Search for the cell housing the specified text and yield its [x, y] center coordinate. 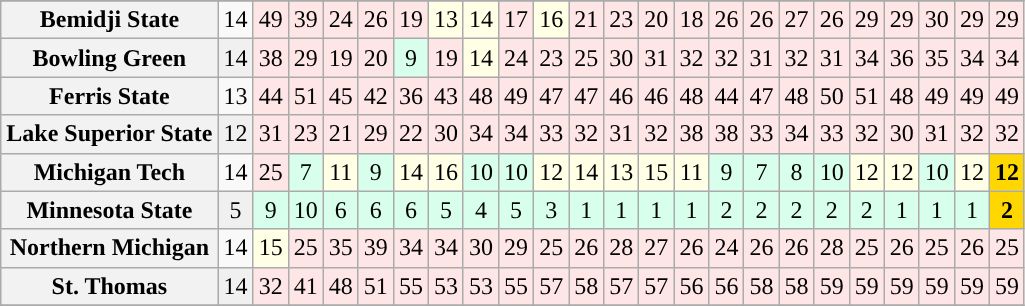
Northern Michigan [110, 248]
50 [832, 96]
Bemidji State [110, 20]
Ferris State [110, 96]
42 [376, 96]
Lake Superior State [110, 134]
3 [552, 210]
17 [516, 20]
Minnesota State [110, 210]
43 [446, 96]
4 [480, 210]
Michigan Tech [110, 172]
18 [692, 20]
Bowling Green [110, 58]
8 [796, 172]
41 [306, 286]
22 [410, 134]
St. Thomas [110, 286]
45 [340, 96]
